Capture the cell that displays the provided text and extract its [x, y] central coordinate. 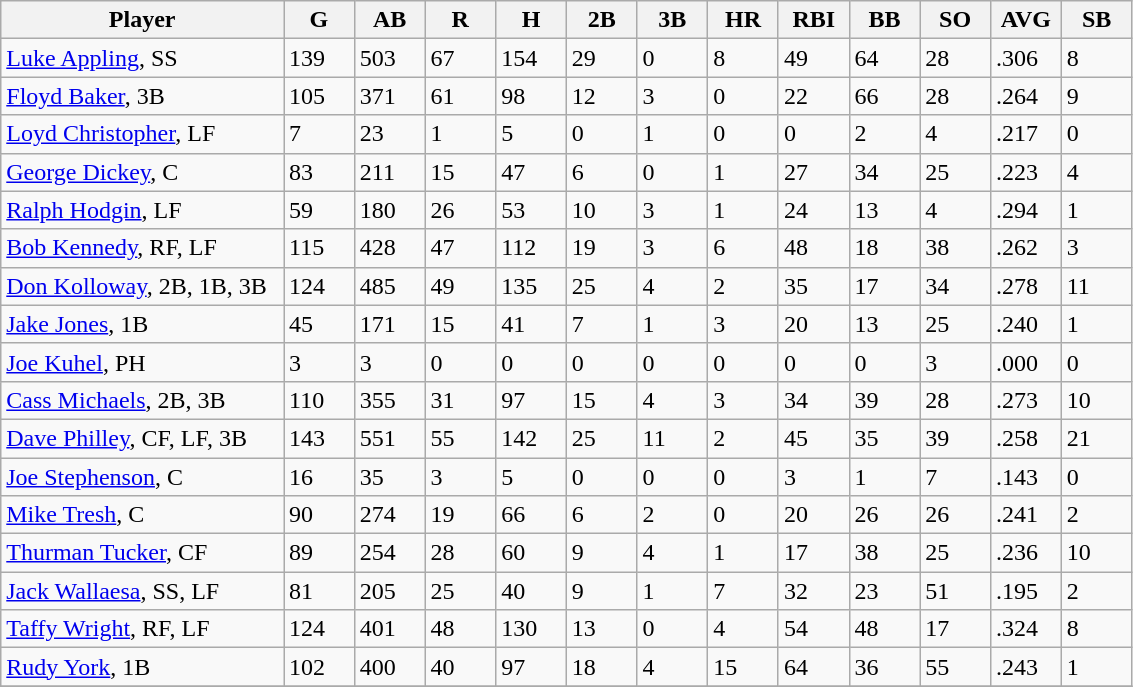
29 [602, 58]
36 [884, 667]
.236 [1026, 553]
16 [320, 477]
355 [390, 400]
32 [814, 591]
211 [390, 172]
371 [390, 96]
428 [390, 248]
142 [532, 438]
89 [320, 553]
Don Kolloway, 2B, 1B, 3B [142, 286]
3B [672, 20]
254 [390, 553]
Loyd Christopher, LF [142, 134]
401 [390, 629]
Joe Stephenson, C [142, 477]
G [320, 20]
Jack Wallaesa, SS, LF [142, 591]
.217 [1026, 134]
Dave Philley, CF, LF, 3B [142, 438]
59 [320, 210]
Mike Tresh, C [142, 515]
274 [390, 515]
112 [532, 248]
.240 [1026, 324]
.273 [1026, 400]
21 [1096, 438]
105 [320, 96]
.306 [1026, 58]
110 [320, 400]
.241 [1026, 515]
Floyd Baker, 3B [142, 96]
171 [390, 324]
.143 [1026, 477]
.223 [1026, 172]
H [532, 20]
.195 [1026, 591]
.258 [1026, 438]
.294 [1026, 210]
.243 [1026, 667]
SB [1096, 20]
R [460, 20]
54 [814, 629]
31 [460, 400]
98 [532, 96]
60 [532, 553]
.324 [1026, 629]
RBI [814, 20]
102 [320, 667]
HR [744, 20]
27 [814, 172]
Jake Jones, 1B [142, 324]
130 [532, 629]
135 [532, 286]
41 [532, 324]
551 [390, 438]
61 [460, 96]
90 [320, 515]
.264 [1026, 96]
Luke Appling, SS [142, 58]
AB [390, 20]
Player [142, 20]
Thurman Tucker, CF [142, 553]
143 [320, 438]
400 [390, 667]
.278 [1026, 286]
Taffy Wright, RF, LF [142, 629]
205 [390, 591]
115 [320, 248]
485 [390, 286]
Cass Michaels, 2B, 3B [142, 400]
Joe Kuhel, PH [142, 362]
2B [602, 20]
George Dickey, C [142, 172]
67 [460, 58]
81 [320, 591]
139 [320, 58]
.262 [1026, 248]
Rudy York, 1B [142, 667]
154 [532, 58]
.000 [1026, 362]
22 [814, 96]
180 [390, 210]
Bob Kennedy, RF, LF [142, 248]
AVG [1026, 20]
12 [602, 96]
503 [390, 58]
24 [814, 210]
51 [956, 591]
Ralph Hodgin, LF [142, 210]
BB [884, 20]
53 [532, 210]
83 [320, 172]
SO [956, 20]
